Identify which cell holds the provided text, then report its (x, y) central coordinate. 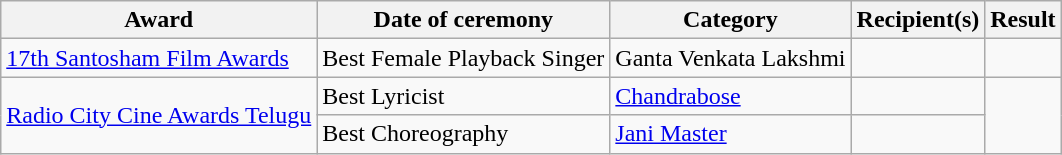
Radio City Cine Awards Telugu (159, 115)
Date of ceremony (464, 20)
Best Choreography (464, 134)
Best Female Playback Singer (464, 58)
Category (730, 20)
Jani Master (730, 134)
Award (159, 20)
Recipient(s) (918, 20)
Ganta Venkata Lakshmi (730, 58)
Result (1023, 20)
Best Lyricist (464, 96)
Chandrabose (730, 96)
17th Santosham Film Awards (159, 58)
